Return (x, y) of the center of cell containing provided text 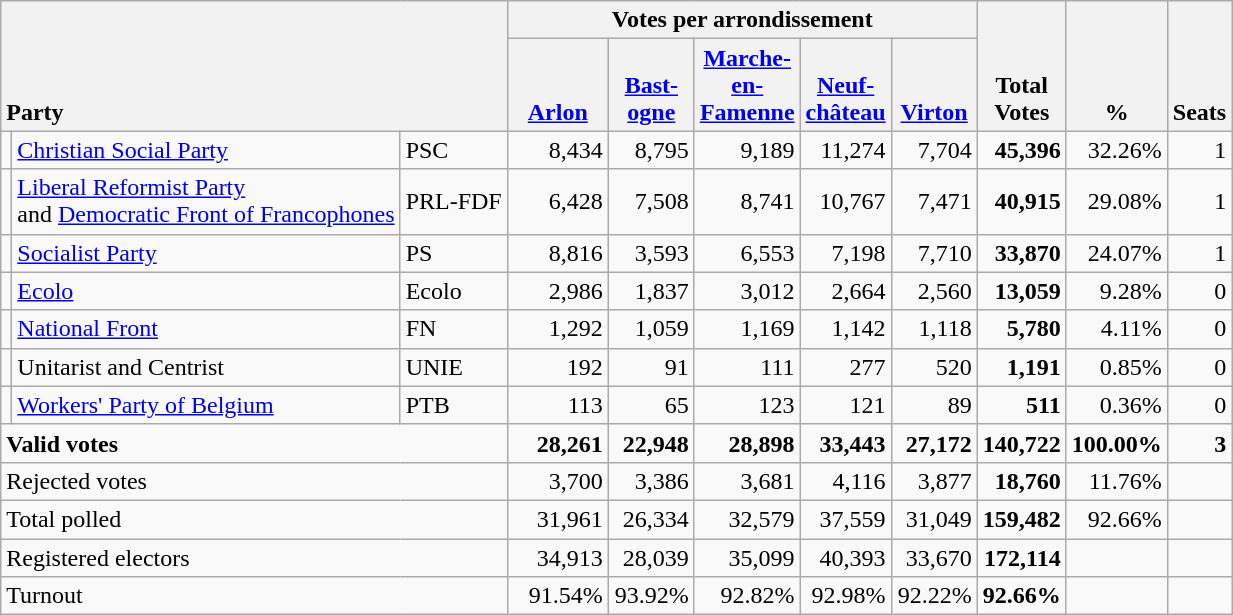
3,012 (747, 291)
1,837 (651, 291)
Seats (1199, 66)
Unitarist and Centrist (206, 367)
11,274 (846, 150)
Christian Social Party (206, 150)
Rejected votes (254, 481)
121 (846, 405)
2,986 (558, 291)
Marche- en- Famenne (747, 85)
34,913 (558, 557)
113 (558, 405)
277 (846, 367)
140,722 (1022, 443)
PSC (454, 150)
National Front (206, 329)
511 (1022, 405)
3,593 (651, 253)
92.22% (934, 596)
91.54% (558, 596)
Turnout (254, 596)
28,039 (651, 557)
65 (651, 405)
28,898 (747, 443)
11.76% (1116, 481)
92.98% (846, 596)
33,870 (1022, 253)
123 (747, 405)
8,816 (558, 253)
92.82% (747, 596)
31,961 (558, 519)
2,560 (934, 291)
Total polled (254, 519)
Socialist Party (206, 253)
37,559 (846, 519)
45,396 (1022, 150)
5,780 (1022, 329)
Total Votes (1022, 66)
6,553 (747, 253)
4.11% (1116, 329)
PTB (454, 405)
Valid votes (254, 443)
8,434 (558, 150)
35,099 (747, 557)
3,386 (651, 481)
18,760 (1022, 481)
520 (934, 367)
% (1116, 66)
192 (558, 367)
Workers' Party of Belgium (206, 405)
FN (454, 329)
7,710 (934, 253)
91 (651, 367)
32,579 (747, 519)
6,428 (558, 202)
Bast- ogne (651, 85)
159,482 (1022, 519)
9,189 (747, 150)
13,059 (1022, 291)
2,664 (846, 291)
Liberal Reformist Partyand Democratic Front of Francophones (206, 202)
7,198 (846, 253)
8,741 (747, 202)
7,471 (934, 202)
172,114 (1022, 557)
24.07% (1116, 253)
3,681 (747, 481)
Arlon (558, 85)
27,172 (934, 443)
40,915 (1022, 202)
32.26% (1116, 150)
Neuf- château (846, 85)
33,443 (846, 443)
10,767 (846, 202)
4,116 (846, 481)
100.00% (1116, 443)
Virton (934, 85)
3,700 (558, 481)
29.08% (1116, 202)
7,704 (934, 150)
0.85% (1116, 367)
31,049 (934, 519)
Party (254, 66)
1,059 (651, 329)
1,142 (846, 329)
1,169 (747, 329)
28,261 (558, 443)
PS (454, 253)
1,191 (1022, 367)
40,393 (846, 557)
Registered electors (254, 557)
9.28% (1116, 291)
7,508 (651, 202)
PRL-FDF (454, 202)
0.36% (1116, 405)
22,948 (651, 443)
8,795 (651, 150)
3,877 (934, 481)
93.92% (651, 596)
3 (1199, 443)
26,334 (651, 519)
1,118 (934, 329)
89 (934, 405)
111 (747, 367)
1,292 (558, 329)
Votes per arrondissement (742, 20)
UNIE (454, 367)
33,670 (934, 557)
